Capture the cell that displays the provided text and extract its (X, Y) central coordinate. 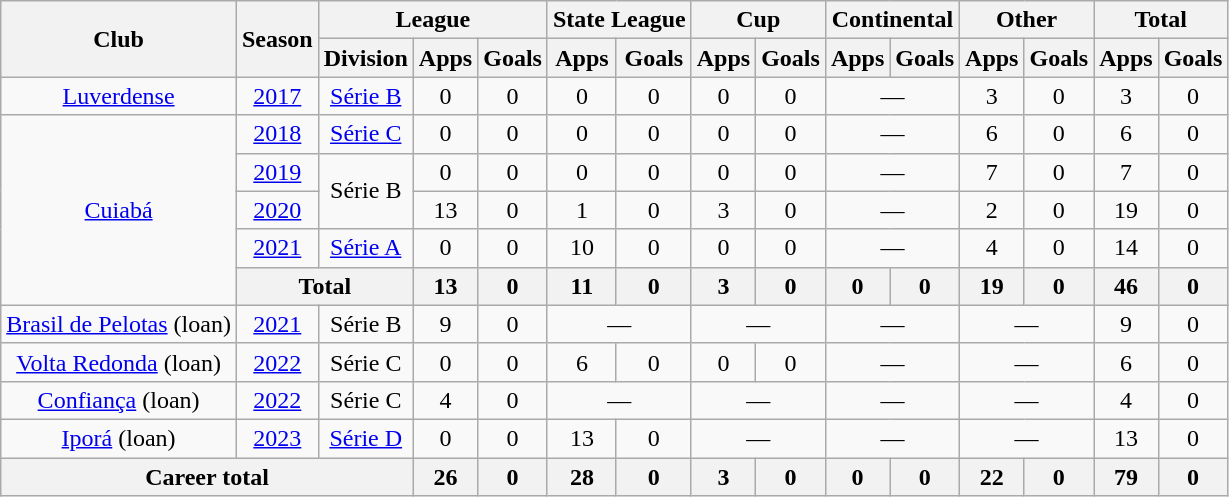
Career total (208, 477)
Season (277, 39)
Iporá (loan) (119, 438)
14 (1126, 248)
Continental (892, 20)
League (432, 20)
Confiança (loan) (119, 400)
2023 (277, 438)
2017 (277, 96)
Série D (366, 438)
26 (445, 477)
46 (1126, 286)
2020 (277, 210)
Club (119, 39)
Division (366, 58)
State League (619, 20)
Luverdense (119, 96)
10 (582, 248)
Volta Redonda (loan) (119, 362)
79 (1126, 477)
Other (1027, 20)
Cup (758, 20)
1 (582, 210)
2019 (277, 172)
28 (582, 477)
2 (992, 210)
11 (582, 286)
Brasil de Pelotas (loan) (119, 324)
22 (992, 477)
Série A (366, 248)
2018 (277, 134)
Cuiabá (119, 210)
